Locate the cell with the specified text and output its [X, Y] center coordinate. 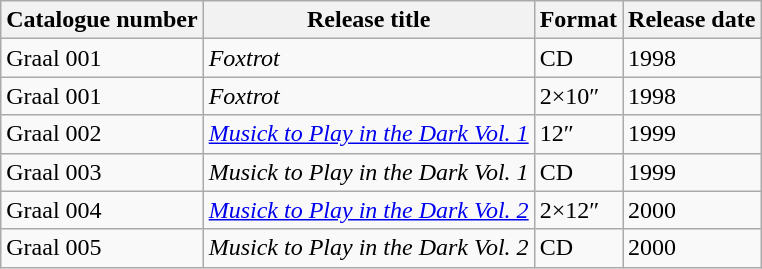
Release title [368, 20]
Format [578, 20]
12″ [578, 134]
Release date [692, 20]
Graal 004 [102, 210]
2×10″ [578, 96]
Catalogue number [102, 20]
Graal 003 [102, 172]
Graal 005 [102, 248]
Graal 002 [102, 134]
2×12″ [578, 210]
